Return (X, Y) of the center of cell containing provided text 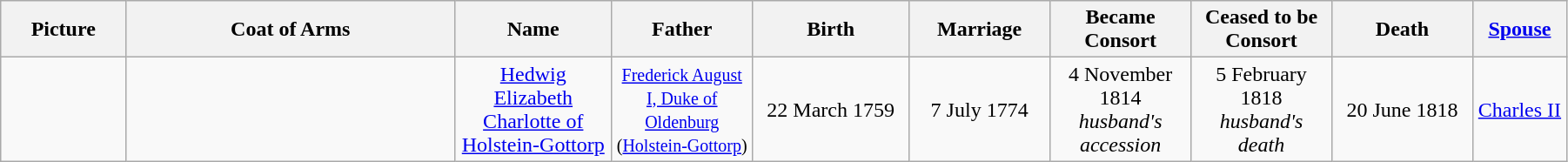
Charles II (1519, 110)
Ceased to be Consort (1262, 30)
Birth (831, 30)
Hedwig Elizabeth Charlotte of Holstein-Gottorp (533, 110)
Marriage (980, 30)
Frederick August I, Duke of Oldenburg(Holstein-Gottorp) (682, 110)
22 March 1759 (831, 110)
20 June 1818 (1403, 110)
4 November 1814 husband's accession (1121, 110)
Death (1403, 30)
Became Consort (1121, 30)
7 July 1774 (980, 110)
Spouse (1519, 30)
Picture (64, 30)
Name (533, 30)
Coat of Arms (291, 30)
Father (682, 30)
5 February 1818husband's death (1262, 110)
